Pinpoint the cell where the given text exists, returning its [X, Y] midpoint coordinate. 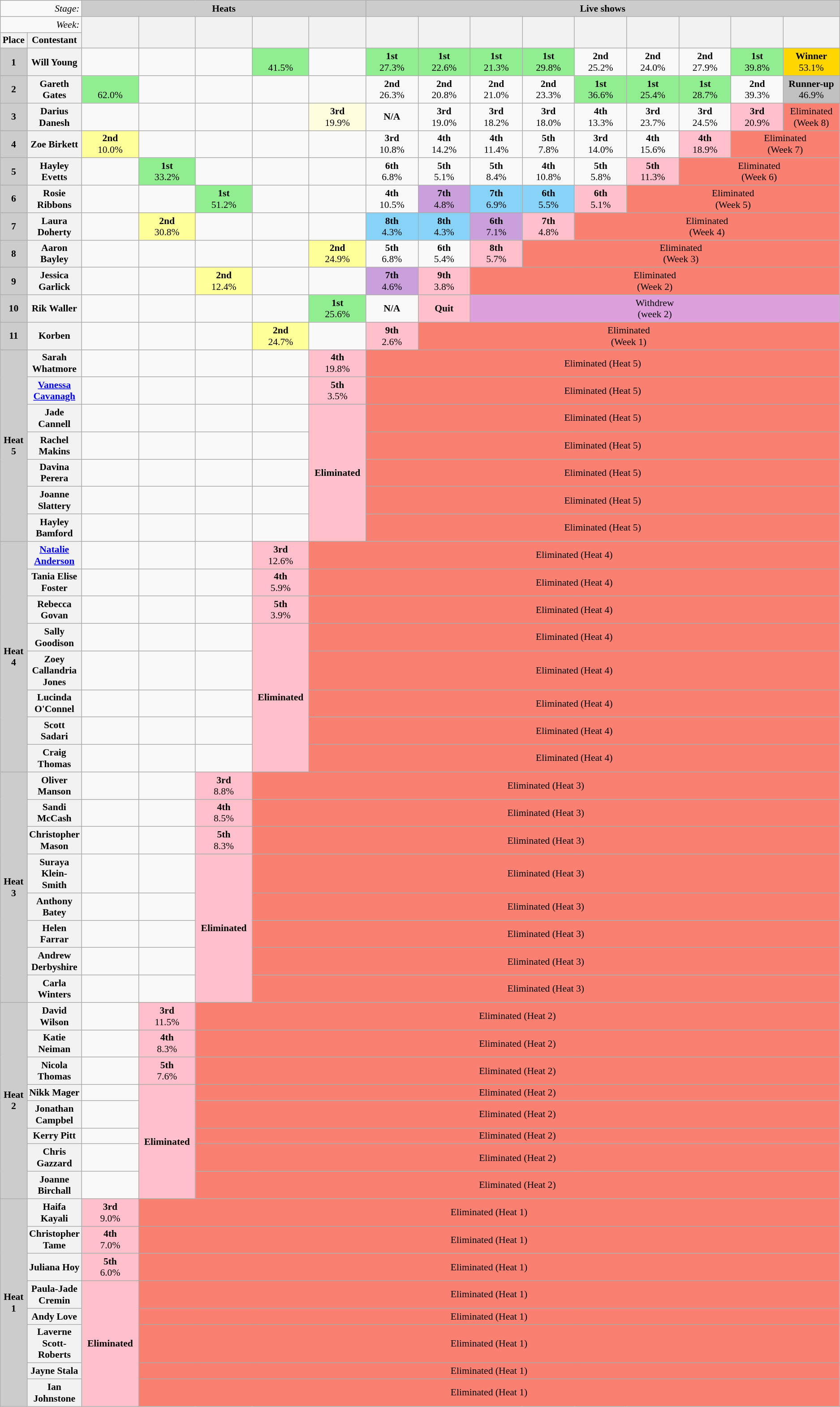
2nd 26.3% [392, 90]
11 [13, 336]
5th3.5% [338, 391]
Helen Farrar [54, 934]
Jonathan Campbel [54, 1114]
3 [13, 117]
1st 29.8% [548, 62]
Hayley Bamford [54, 528]
3rd 18.2% [496, 117]
Christopher Mason [54, 841]
1st 25.6% [338, 308]
Andrew Derbyshire [54, 962]
2nd 24.0% [653, 62]
1st 33.2% [167, 172]
Suraya Klein-Smith [54, 874]
1st 28.7% [705, 90]
Heat 1 [13, 1303]
2nd 10.0% [110, 144]
3rd 20.9% [757, 117]
Oliver Manson [54, 786]
Heat 2 [13, 1101]
3rd11.5% [167, 1016]
4th 11.4% [496, 144]
4th 18.9% [705, 144]
Carla Winters [54, 988]
9th 3.8% [444, 281]
6th 5.1% [600, 199]
6th 5.4% [444, 254]
Eliminated (Week 2) [655, 281]
62.0% [110, 90]
Christopher Tame [54, 1239]
4th5.9% [280, 583]
Joanne Slattery [54, 500]
Contestant [54, 40]
7 [13, 227]
Jessica Garlick [54, 281]
5th 5.1% [444, 172]
Heat 4 [13, 656]
8 [13, 254]
Will Young [54, 62]
Paula-Jade Cremin [54, 1295]
3rd9.0% [110, 1213]
2nd 25.2% [600, 62]
Davina Perera [54, 473]
Sally Goodison [54, 637]
Nicola Thomas [54, 1071]
Nikk Mager [54, 1093]
1st 27.3% [392, 62]
Chris Gazzard [54, 1158]
Week: [41, 25]
8th 5.7% [496, 254]
Laverne Scott-Roberts [54, 1343]
5th 5.8% [600, 172]
1st 36.6% [600, 90]
3rd12.6% [280, 555]
10 [13, 308]
Eliminated (Week 7) [785, 144]
5th7.6% [167, 1071]
Heats [224, 9]
Rosie Ribbons [54, 199]
Rachel Makins [54, 445]
3rd 24.5% [705, 117]
4 [13, 144]
Kerry Pitt [54, 1136]
41.5% [280, 62]
4th8.3% [167, 1043]
5th8.3% [224, 841]
6th 7.1% [496, 227]
4th 10.5% [392, 199]
Katie Neiman [54, 1043]
6th 5.5% [548, 199]
1st 39.8% [757, 62]
2nd 24.9% [338, 254]
Laura Doherty [54, 227]
Heat 5 [13, 445]
4th8.5% [224, 813]
Heat 3 [13, 887]
5th 11.3% [653, 172]
Haifa Kayali [54, 1213]
1st 21.3% [496, 62]
Zoey Callandria Jones [54, 670]
5th6.0% [110, 1267]
3rd 19.9% [338, 117]
Lucinda O'Connel [54, 703]
2 [13, 90]
Tania Elise Foster [54, 583]
Andy Love [54, 1316]
1st 22.6% [444, 62]
Zoe Birkett [54, 144]
Eliminated (Week 4) [707, 227]
7th 4.6% [392, 281]
1st 25.4% [653, 90]
Juliana Hoy [54, 1267]
2nd 27.9% [705, 62]
2nd 12.4% [224, 281]
4th 14.2% [444, 144]
5 [13, 172]
Eliminated (Week 1) [629, 336]
Natalie Anderson [54, 555]
Runner-up 46.9% [811, 90]
Sarah Whatmore [54, 363]
David Wilson [54, 1016]
Aaron Bayley [54, 254]
4th 13.3% [600, 117]
3rd 23.7% [653, 117]
Gareth Gates [54, 90]
3rd 18.0% [548, 117]
1 [13, 62]
Rik Waller [54, 308]
3rd 19.0% [444, 117]
Jayne Stala [54, 1371]
6th 6.8% [392, 172]
Rebecca Govan [54, 610]
2nd 39.3% [757, 90]
9th 2.6% [392, 336]
Scott Sadari [54, 731]
Withdrew(week 2) [655, 308]
4th 15.6% [653, 144]
Quit [444, 308]
Vanessa Cavanagh [54, 391]
4th19.8% [338, 363]
Eliminated (Week 3) [681, 254]
Ian Johnstone [54, 1393]
3rd 10.8% [392, 144]
Anthony Batey [54, 907]
2nd 23.3% [548, 90]
5th 6.8% [392, 254]
4th7.0% [110, 1239]
Eliminated (Week 5) [733, 199]
3rd 14.0% [600, 144]
Place [13, 40]
9 [13, 281]
5th3.9% [280, 610]
4th 10.8% [548, 172]
Hayley Evetts [54, 172]
Winner 53.1% [811, 62]
2nd 21.0% [496, 90]
1st 51.2% [224, 199]
3rd8.8% [224, 786]
Jade Cannell [54, 419]
7th 6.9% [496, 199]
Stage: [41, 9]
5th 8.4% [496, 172]
5th 7.8% [548, 144]
2nd 24.7% [280, 336]
2nd 20.8% [444, 90]
Korben [54, 336]
Craig Thomas [54, 758]
Eliminated (Week 6) [759, 172]
2nd 30.8% [167, 227]
Darius Danesh [54, 117]
Joanne Birchall [54, 1185]
Live shows [603, 9]
6 [13, 199]
Eliminated (Week 8) [811, 117]
Sandi McCash [54, 813]
